From the cell containing the given text, extract its center point as [x, y] coordinate. 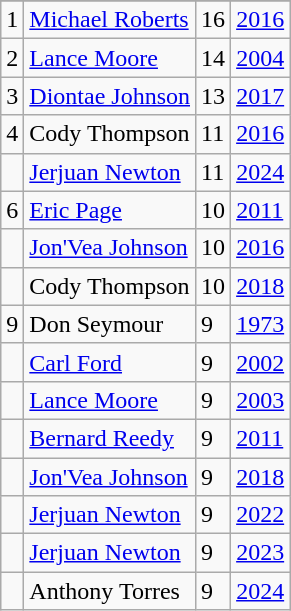
2023 [260, 553]
14 [214, 58]
2022 [260, 515]
Don Seymour [110, 324]
3 [12, 96]
Bernard Reedy [110, 438]
Anthony Torres [110, 591]
Eric Page [110, 210]
1 [12, 20]
1973 [260, 324]
Diontae Johnson [110, 96]
2003 [260, 400]
4 [12, 134]
2017 [260, 96]
2004 [260, 58]
Carl Ford [110, 362]
16 [214, 20]
2002 [260, 362]
6 [12, 210]
2 [12, 58]
Michael Roberts [110, 20]
13 [214, 96]
